Identify which cell holds the provided text, then report its [x, y] central coordinate. 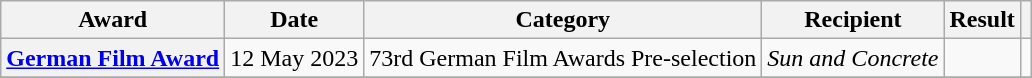
Sun and Concrete [853, 58]
Result [982, 20]
Date [294, 20]
German Film Award [113, 58]
Award [113, 20]
Recipient [853, 20]
73rd German Film Awards Pre-selection [563, 58]
12 May 2023 [294, 58]
Category [563, 20]
